Identify which cell holds the provided text, then report its [X, Y] central coordinate. 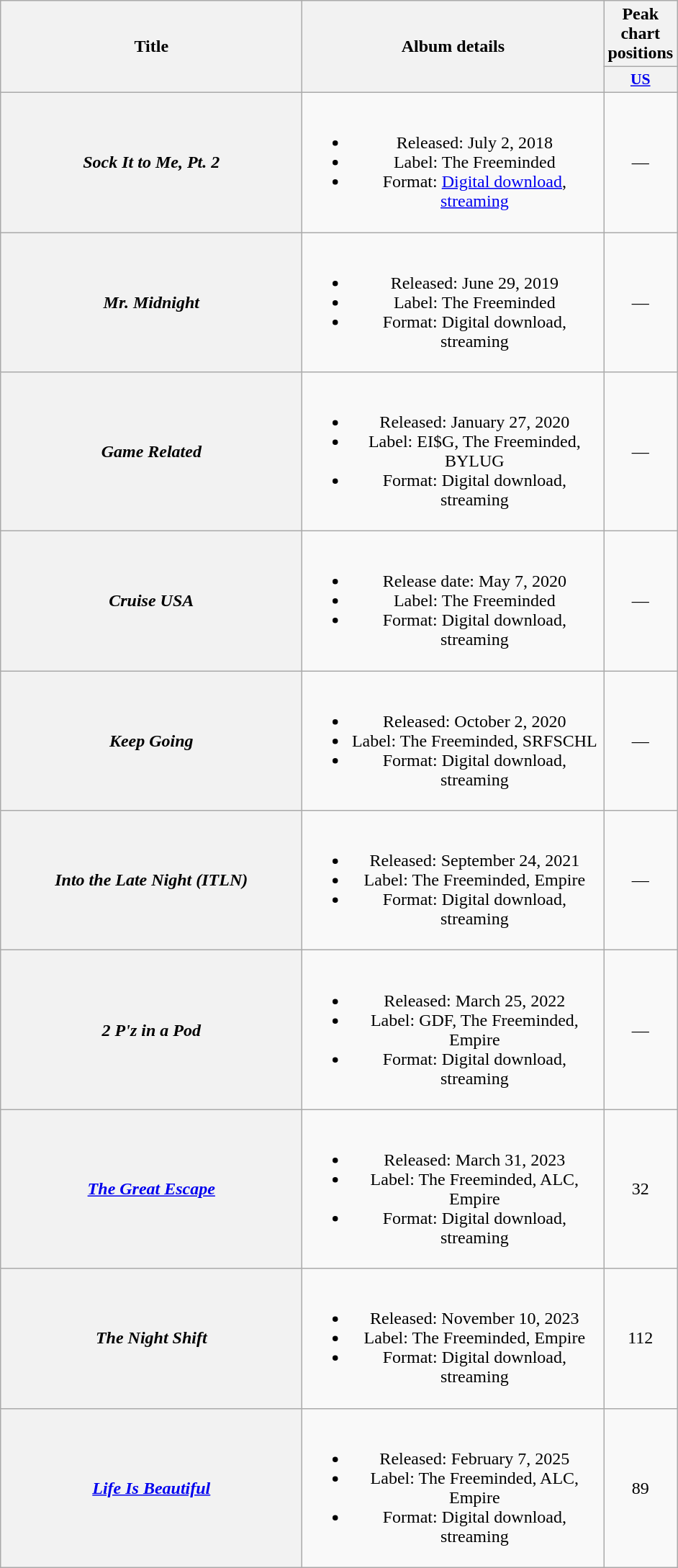
112 [641, 1338]
Released: July 2, 2018Label: The FreemindedFormat: Digital download, streaming [453, 162]
Album details [453, 47]
Mr. Midnight [151, 302]
Keep Going [151, 741]
Released: November 10, 2023Label: The Freeminded, EmpireFormat: Digital download, streaming [453, 1338]
Game Related [151, 452]
32 [641, 1189]
Released: September 24, 2021Label: The Freeminded, EmpireFormat: Digital download, streaming [453, 880]
Released: March 31, 2023Label: The Freeminded, ALC, EmpireFormat: Digital download, streaming [453, 1189]
Released: June 29, 2019Label: The FreemindedFormat: Digital download, streaming [453, 302]
2 P'z in a Pod [151, 1029]
89 [641, 1487]
Released: February 7, 2025Label: The Freeminded, ALC, EmpireFormat: Digital download, streaming [453, 1487]
The Great Escape [151, 1189]
Peak chart positions [641, 34]
The Night Shift [151, 1338]
US [641, 80]
Released: March 25, 2022Label: GDF, The Freeminded, EmpireFormat: Digital download, streaming [453, 1029]
Title [151, 47]
Released: January 27, 2020Label: EI$G, The Freeminded, BYLUGFormat: Digital download, streaming [453, 452]
Cruise USA [151, 601]
Released: October 2, 2020Label: The Freeminded, SRFSCHLFormat: Digital download, streaming [453, 741]
Life Is Beautiful [151, 1487]
Release date: May 7, 2020Label: The FreemindedFormat: Digital download, streaming [453, 601]
Into the Late Night (ITLN) [151, 880]
Sock It to Me, Pt. 2 [151, 162]
